Extract the [x, y] coordinate from the center of the cell holding the provided text.  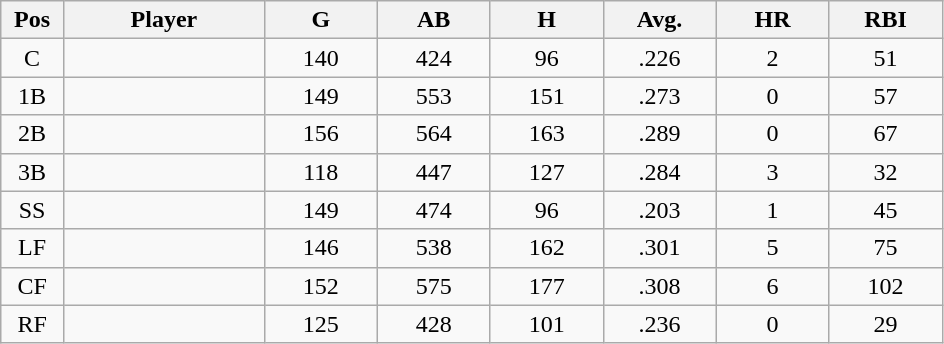
2B [32, 134]
.273 [660, 96]
.236 [660, 324]
2 [772, 58]
118 [320, 172]
RBI [886, 20]
152 [320, 286]
LF [32, 248]
125 [320, 324]
HR [772, 20]
.301 [660, 248]
162 [546, 248]
424 [434, 58]
.203 [660, 210]
29 [886, 324]
.284 [660, 172]
H [546, 20]
G [320, 20]
1B [32, 96]
6 [772, 286]
.226 [660, 58]
45 [886, 210]
67 [886, 134]
CF [32, 286]
151 [546, 96]
RF [32, 324]
3B [32, 172]
474 [434, 210]
SS [32, 210]
553 [434, 96]
C [32, 58]
538 [434, 248]
57 [886, 96]
102 [886, 286]
447 [434, 172]
Pos [32, 20]
75 [886, 248]
101 [546, 324]
Avg. [660, 20]
177 [546, 286]
5 [772, 248]
428 [434, 324]
.289 [660, 134]
1 [772, 210]
575 [434, 286]
32 [886, 172]
146 [320, 248]
.308 [660, 286]
127 [546, 172]
564 [434, 134]
156 [320, 134]
163 [546, 134]
3 [772, 172]
Player [164, 20]
AB [434, 20]
51 [886, 58]
140 [320, 58]
